Determine the (x, y) coordinate at the center of the cell enclosing the given text.  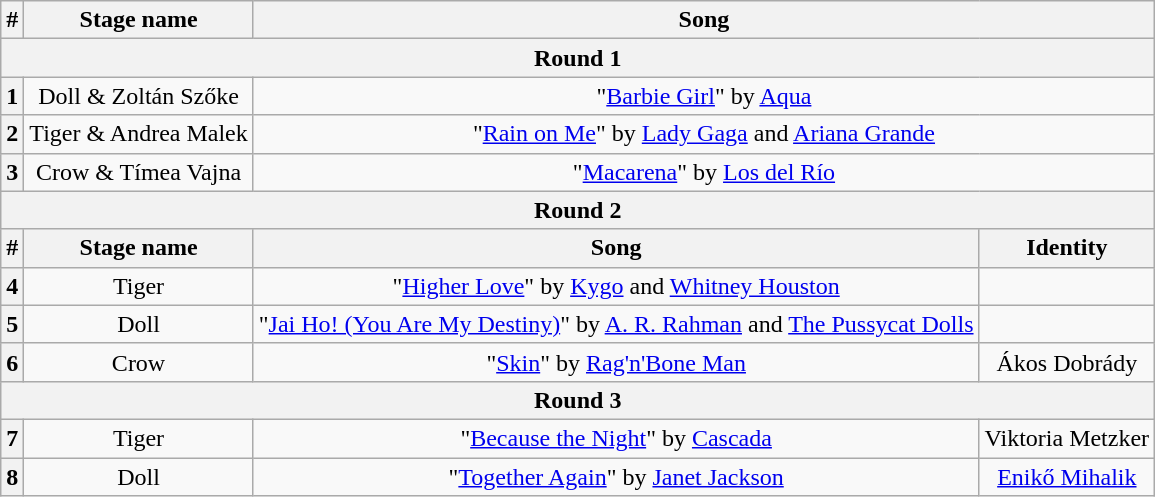
"Skin" by Rag'n'Bone Man (616, 362)
1 (12, 96)
Round 3 (578, 400)
"Together Again" by Janet Jackson (616, 477)
8 (12, 477)
Ákos Dobrády (1067, 362)
Viktoria Metzker (1067, 438)
Round 2 (578, 210)
5 (12, 324)
"Higher Love" by Kygo and Whitney Houston (616, 286)
2 (12, 134)
Crow & Tímea Vajna (138, 172)
Crow (138, 362)
6 (12, 362)
"Barbie Girl" by Aqua (704, 96)
"Because the Night" by Cascada (616, 438)
"Jai Ho! (You Are My Destiny)" by A. R. Rahman and The Pussycat Dolls (616, 324)
3 (12, 172)
Round 1 (578, 58)
"Macarena" by Los del Río (704, 172)
Enikő Mihalik (1067, 477)
4 (12, 286)
7 (12, 438)
"Rain on Me" by Lady Gaga and Ariana Grande (704, 134)
Identity (1067, 248)
Doll & Zoltán Szőke (138, 96)
Tiger & Andrea Malek (138, 134)
